Return the [X, Y] coordinate for the center point of the cell that contains the specified text.  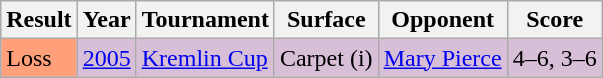
4–6, 3–6 [554, 58]
Carpet (i) [326, 58]
Score [554, 20]
Year [106, 20]
Kremlin Cup [205, 58]
Mary Pierce [442, 58]
Opponent [442, 20]
2005 [106, 58]
Tournament [205, 20]
Surface [326, 20]
Loss [39, 58]
Result [39, 20]
